Determine the (x, y) coordinate at the center of the cell enclosing the given text.  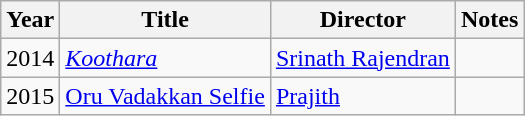
Prajith (362, 96)
2014 (30, 58)
Year (30, 20)
Notes (489, 20)
Srinath Rajendran (362, 58)
Director (362, 20)
Oru Vadakkan Selfie (166, 96)
Koothara (166, 58)
2015 (30, 96)
Title (166, 20)
